Output the [x, y] coordinate of the center of the cell containing the given text.  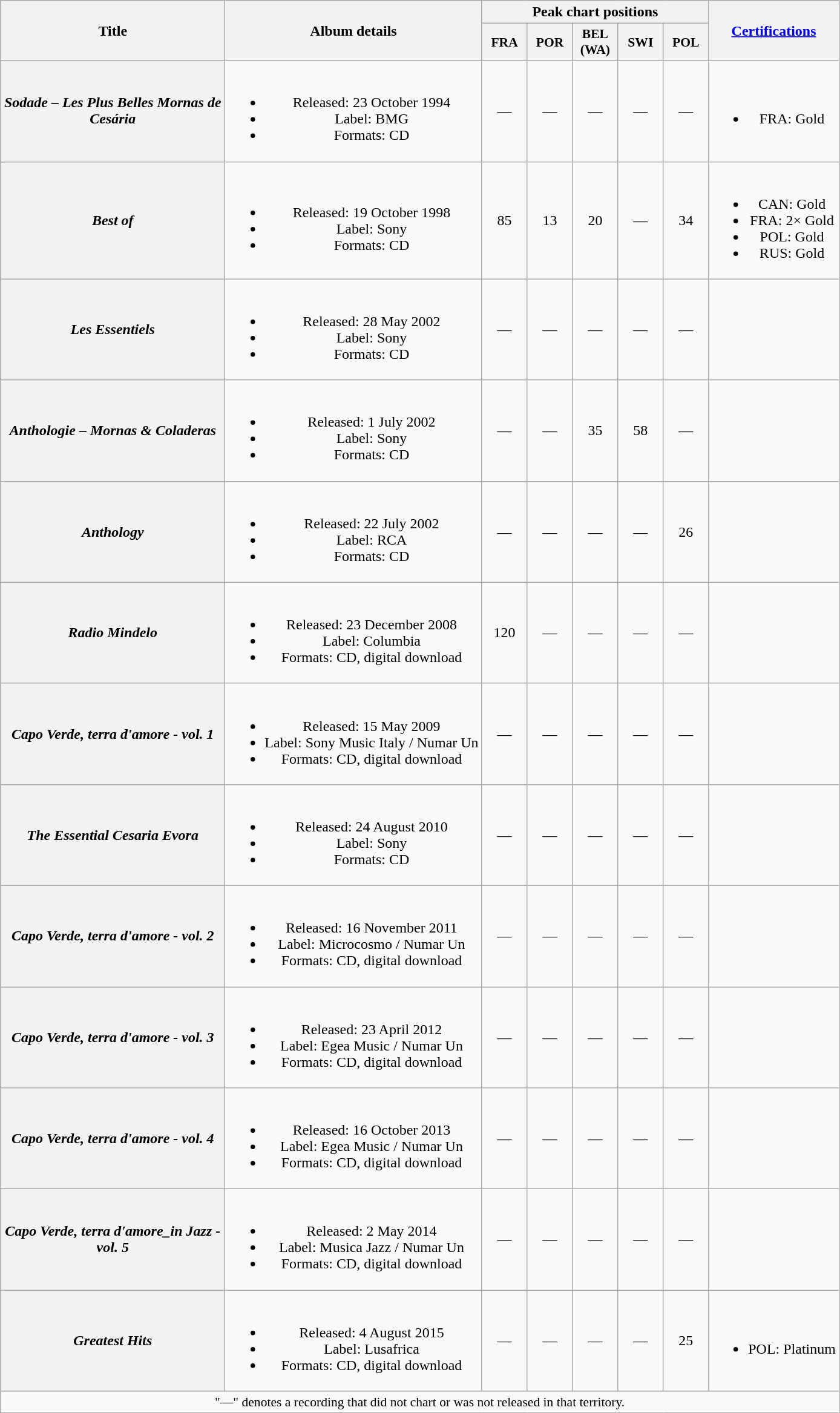
Capo Verde, terra d'amore - vol. 3 [113, 1037]
Released: 24 August 2010Label: SonyFormats: CD [353, 835]
20 [596, 220]
CAN: GoldFRA: 2× GoldPOL: GoldRUS: Gold [774, 220]
Released: 4 August 2015Label: LusafricaFormats: CD, digital download [353, 1341]
Les Essentiels [113, 329]
34 [686, 220]
58 [640, 431]
POL: Platinum [774, 1341]
"—" denotes a recording that did not chart or was not released in that territory. [420, 1402]
The Essential Cesaria Evora [113, 835]
Released: 23 October 1994Label: BMGFormats: CD [353, 111]
POL [686, 42]
Radio Mindelo [113, 633]
Sodade – Les Plus Belles Mornas de Cesária [113, 111]
BEL (WA) [596, 42]
85 [505, 220]
Released: 23 April 2012Label: Egea Music / Numar UnFormats: CD, digital download [353, 1037]
Released: 22 July 2002Label: RCAFormats: CD [353, 531]
26 [686, 531]
Released: 15 May 2009Label: Sony Music Italy / Numar UnFormats: CD, digital download [353, 733]
Anthologie – Mornas & Coladeras [113, 431]
Released: 2 May 2014Label: Musica Jazz / Numar UnFormats: CD, digital download [353, 1239]
Best of [113, 220]
Album details [353, 30]
Released: 16 November 2011Label: Microcosmo / Numar UnFormats: CD, digital download [353, 936]
Anthology [113, 531]
Certifications [774, 30]
Capo Verde, terra d'amore - vol. 1 [113, 733]
Released: 23 December 2008Label: ColumbiaFormats: CD, digital download [353, 633]
Released: 19 October 1998Label: SonyFormats: CD [353, 220]
Capo Verde, terra d'amore - vol. 2 [113, 936]
25 [686, 1341]
120 [505, 633]
Released: 16 October 2013Label: Egea Music / Numar UnFormats: CD, digital download [353, 1139]
FRA [505, 42]
FRA: Gold [774, 111]
POR [550, 42]
Capo Verde, terra d'amore_in Jazz - vol. 5 [113, 1239]
35 [596, 431]
Released: 28 May 2002Label: SonyFormats: CD [353, 329]
SWI [640, 42]
Capo Verde, terra d'amore - vol. 4 [113, 1139]
Greatest Hits [113, 1341]
Released: 1 July 2002Label: SonyFormats: CD [353, 431]
13 [550, 220]
Title [113, 30]
Peak chart positions [596, 12]
